Locate the cell with the specified text and output its (x, y) center coordinate. 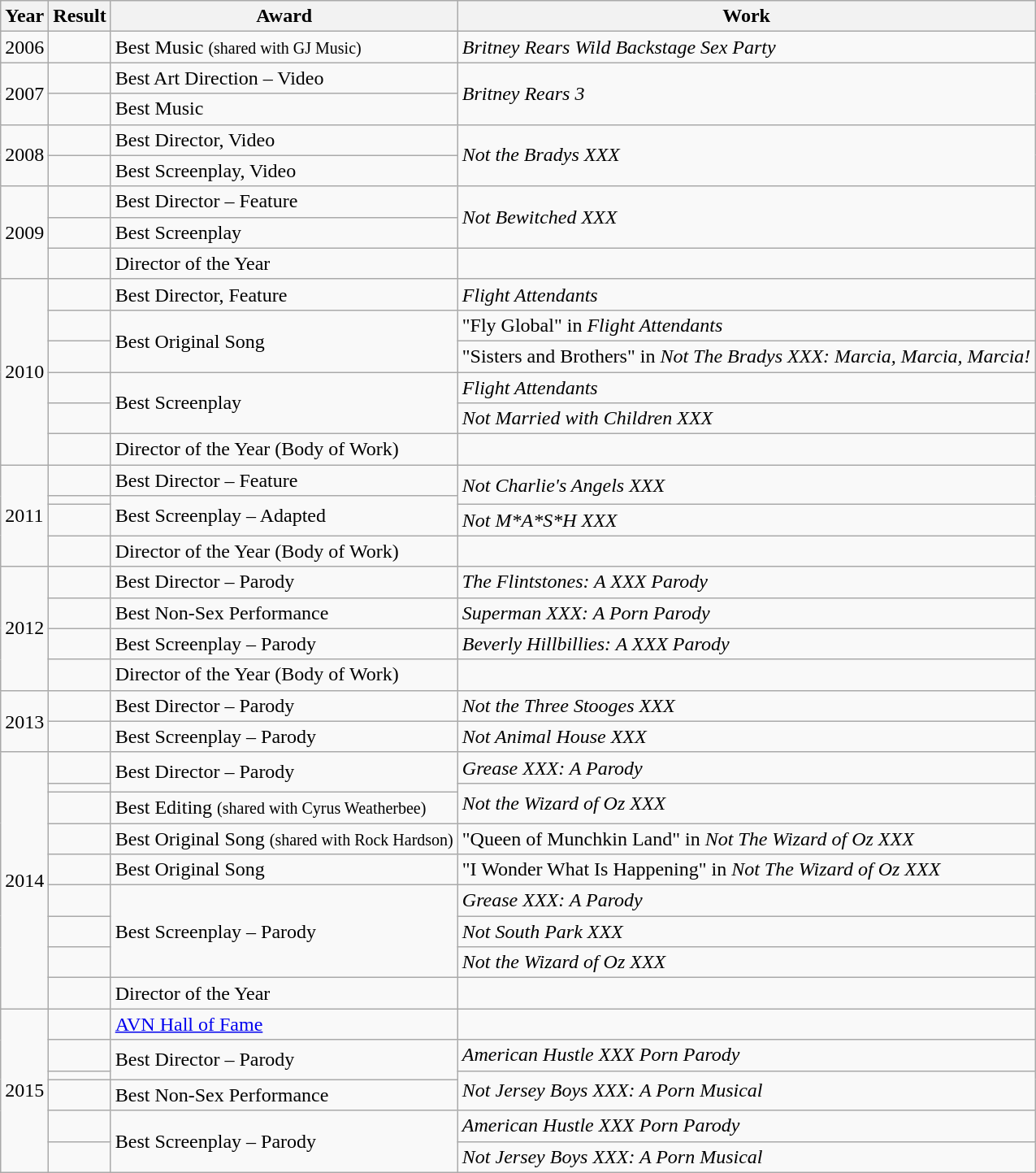
Not South Park XXX (746, 932)
2011 (24, 515)
Not Married with Children XXX (746, 419)
Not the Three Stooges XXX (746, 706)
Britney Rears Wild Backstage Sex Party (746, 47)
"Fly Global" in Flight Attendants (746, 325)
"Queen of Munchkin Land" in Not The Wizard of Oz XXX (746, 838)
2010 (24, 371)
2009 (24, 232)
Britney Rears 3 (746, 93)
Year (24, 16)
The Flintstones: A XXX Parody (746, 582)
2012 (24, 628)
"Sisters and Brothers" in Not The Bradys XXX: Marcia, Marcia, Marcia! (746, 356)
2006 (24, 47)
2013 (24, 721)
Beverly Hillbillies: A XXX Parody (746, 644)
Not Animal House XXX (746, 736)
Best Screenplay, Video (284, 171)
2014 (24, 880)
Not the Bradys XXX (746, 155)
Award (284, 16)
Best Editing (shared with Cyrus Weatherbee) (284, 807)
Not M*A*S*H XXX (746, 520)
Best Music (284, 109)
2007 (24, 93)
Best Art Direction – Video (284, 78)
2008 (24, 155)
"I Wonder What Is Happening" in Not The Wizard of Oz XXX (746, 870)
Best Director, Feature (284, 294)
Best Director, Video (284, 140)
Best Music (shared with GJ Music) (284, 47)
AVN Hall of Fame (284, 1024)
Work (746, 16)
Superman XXX: A Porn Parody (746, 613)
Best Screenplay – Adapted (284, 515)
Best Original Song (shared with Rock Hardson) (284, 838)
2015 (24, 1091)
Not Bewitched XXX (746, 217)
Result (80, 16)
Not Charlie's Angels XXX (746, 484)
